For the text-containing cell, return its midpoint in [X, Y] coordinate format. 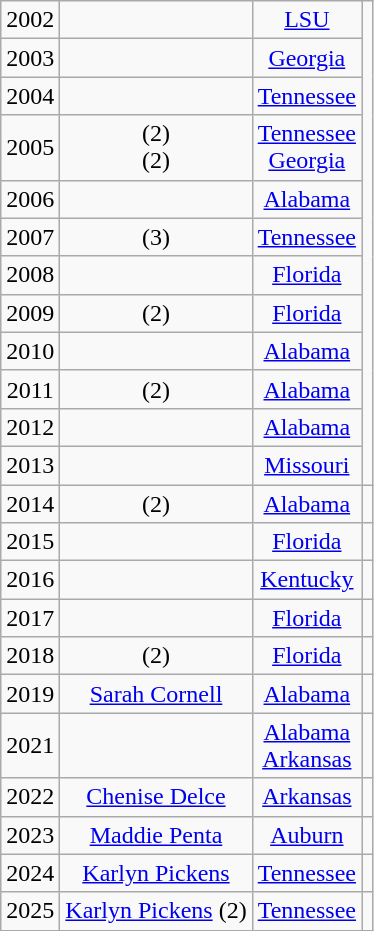
2002 [30, 20]
2024 [30, 873]
2011 [30, 389]
2012 [30, 427]
2014 [30, 503]
Alabama Arkansas [306, 746]
Maddie Penta [156, 835]
2009 [30, 313]
Karlyn Pickens [156, 873]
Sarah Cornell [156, 694]
2021 [30, 746]
Tennessee Georgia [306, 148]
Kentucky [306, 580]
2023 [30, 835]
2022 [30, 797]
2006 [30, 199]
(2) (2) [156, 148]
2019 [30, 694]
Chenise Delce [156, 797]
2007 [30, 237]
2003 [30, 58]
2017 [30, 618]
2015 [30, 542]
LSU [306, 20]
2013 [30, 465]
2008 [30, 275]
2005 [30, 148]
2025 [30, 911]
Missouri [306, 465]
Georgia [306, 58]
2004 [30, 96]
Karlyn Pickens (2) [156, 911]
2010 [30, 351]
(3) [156, 237]
2018 [30, 656]
2016 [30, 580]
Auburn [306, 835]
Arkansas [306, 797]
